Detect which cell encompasses the target text, then output its [X, Y] center coordinate. 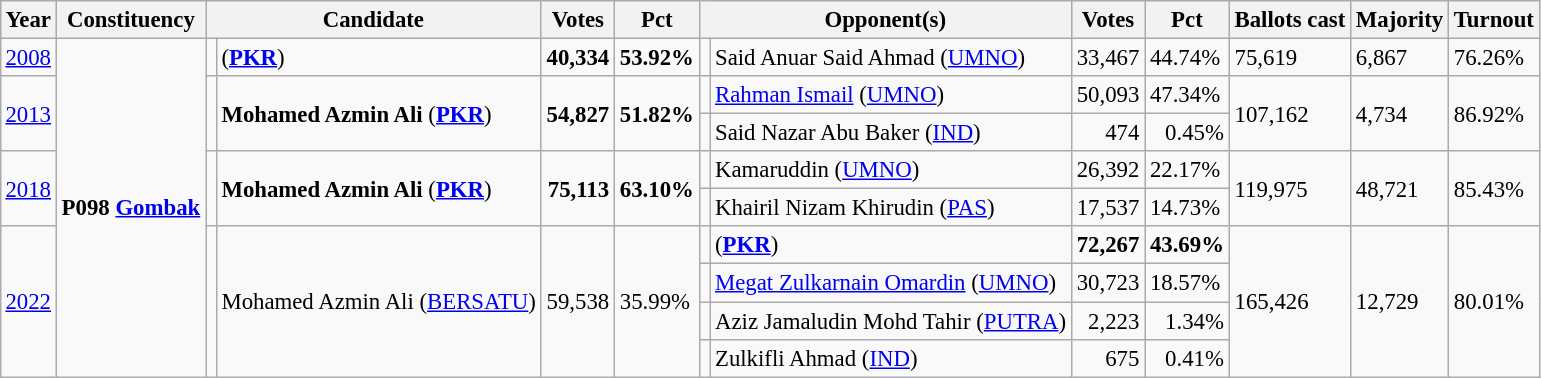
165,426 [1290, 301]
40,334 [578, 57]
0.45% [1188, 133]
Majority [1400, 20]
26,392 [1108, 170]
35.99% [656, 301]
Opponent(s) [885, 20]
2008 [28, 57]
85.43% [1494, 188]
107,162 [1290, 114]
51.82% [656, 114]
2022 [28, 301]
14.73% [1188, 208]
76.26% [1494, 57]
Mohamed Azmin Ali (BERSATU) [378, 301]
Kamaruddin (UMNO) [891, 170]
6,867 [1400, 57]
P098 Gombak [130, 207]
50,093 [1108, 95]
30,723 [1108, 283]
Said Anuar Said Ahmad (UMNO) [891, 57]
Ballots cast [1290, 20]
Said Nazar Abu Baker (IND) [891, 133]
Megat Zulkarnain Omardin (UMNO) [891, 283]
2,223 [1108, 321]
12,729 [1400, 301]
47.34% [1188, 95]
0.41% [1188, 358]
1.34% [1188, 321]
Year [28, 20]
Zulkifli Ahmad (IND) [891, 358]
48,721 [1400, 188]
75,619 [1290, 57]
Khairil Nizam Khirudin (PAS) [891, 208]
Rahman Ismail (UMNO) [891, 95]
80.01% [1494, 301]
474 [1108, 133]
59,538 [578, 301]
4,734 [1400, 114]
18.57% [1188, 283]
675 [1108, 358]
2013 [28, 114]
119,975 [1290, 188]
33,467 [1108, 57]
17,537 [1108, 208]
54,827 [578, 114]
75,113 [578, 188]
2018 [28, 188]
Aziz Jamaludin Mohd Tahir (PUTRA) [891, 321]
Constituency [130, 20]
44.74% [1188, 57]
86.92% [1494, 114]
72,267 [1108, 245]
53.92% [656, 57]
Candidate [374, 20]
43.69% [1188, 245]
Turnout [1494, 20]
63.10% [656, 188]
22.17% [1188, 170]
